Return the [x, y] coordinate for the center point of the cell that contains the specified text.  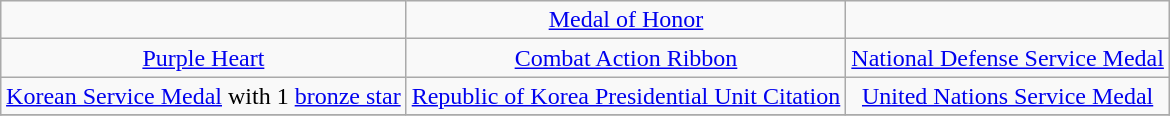
Medal of Honor [626, 20]
Purple Heart [204, 58]
National Defense Service Medal [1008, 58]
United Nations Service Medal [1008, 96]
Republic of Korea Presidential Unit Citation [626, 96]
Combat Action Ribbon [626, 58]
Korean Service Medal with 1 bronze star [204, 96]
